Detect which cell encompasses the target text, then output its (x, y) center coordinate. 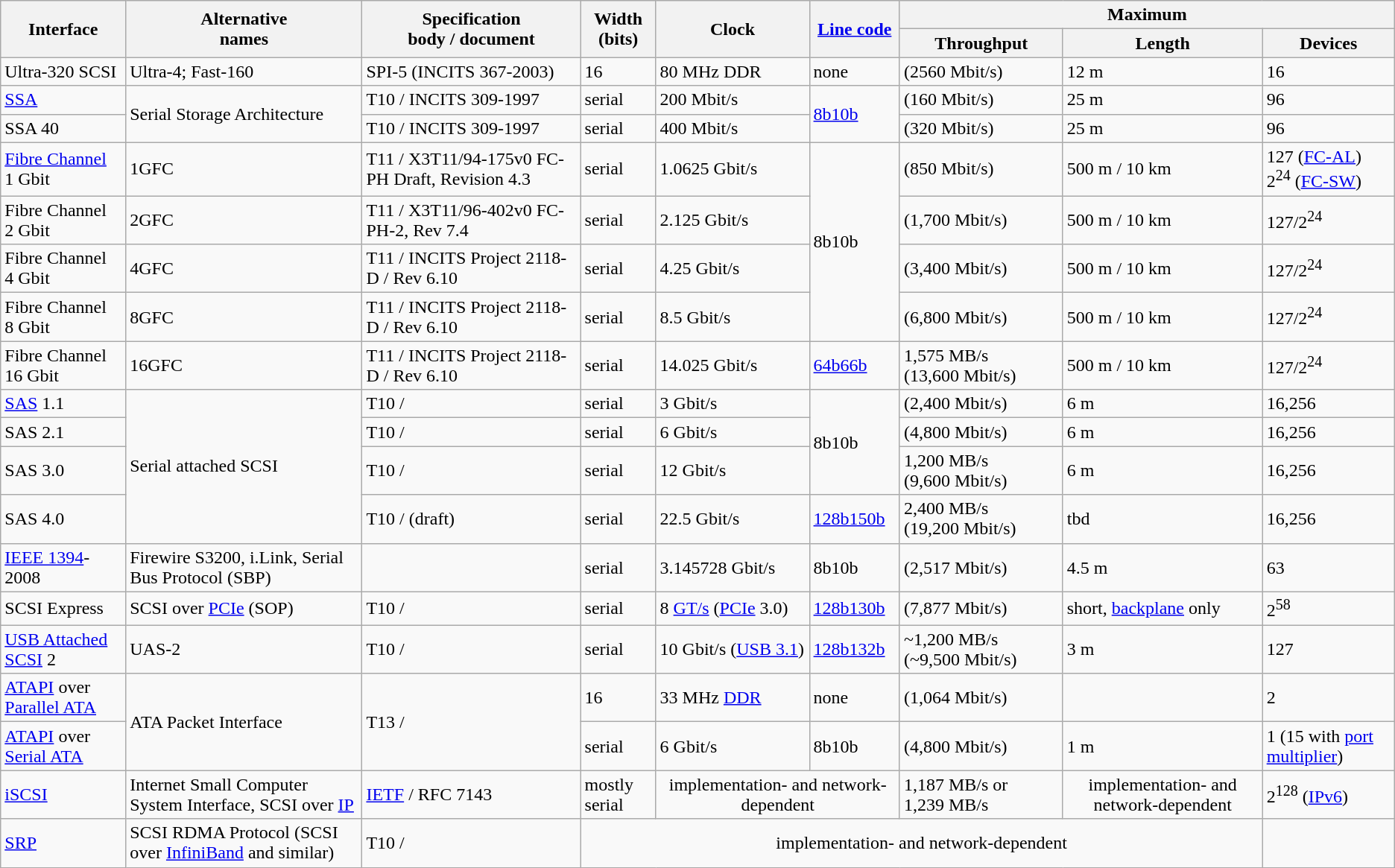
64b66b (854, 365)
258 (1328, 608)
12 Gbit/s (733, 471)
Fibre Channel 16 Gbit (63, 365)
ATAPI over Parallel ATA (63, 697)
ATAPI over Serial ATA (63, 747)
Throughput (981, 43)
IETF / RFC 7143 (471, 794)
SAS 4.0 (63, 519)
10 Gbit/s (USB 3.1) (733, 650)
SSA 40 (63, 128)
2,400 MB/s (19,200 Mbit/s) (981, 519)
Fibre Channel 8 Gbit (63, 317)
4.25 Gbit/s (733, 268)
Ultra-4; Fast-160 (244, 72)
3.145728 Gbit/s (733, 568)
Width(bits) (619, 29)
SAS 2.1 (63, 432)
Ultra-320 SCSI (63, 72)
1,575 MB/s (13,600 Mbit/s) (981, 365)
127 (FC-AL)224 (FC-SW) (1328, 169)
Length (1162, 43)
Devices (1328, 43)
UAS-2 (244, 650)
(2,400 Mbit/s) (981, 404)
Alternativenames (244, 29)
22.5 Gbit/s (733, 519)
~1,200 MB/s (~9,500 Mbit/s) (981, 650)
ATA Packet Interface (244, 722)
3 m (1162, 650)
(3,400 Mbit/s) (981, 268)
1,187 MB/s or 1,239 MB/s (981, 794)
SCSI Express (63, 608)
Fibre Channel 1 Gbit (63, 169)
T13 / (471, 722)
128b150b (854, 519)
12 m (1162, 72)
1.0625 Gbit/s (733, 169)
128b132b (854, 650)
2 (1328, 697)
(2560 Mbit/s) (981, 72)
127 (1328, 650)
iSCSI (63, 794)
(320 Mbit/s) (981, 128)
4.5 m (1162, 568)
(6,800 Mbit/s) (981, 317)
Specificationbody / document (471, 29)
Serial Storage Architecture (244, 114)
SCSI RDMA Protocol (SCSI over InfiniBand and similar) (244, 843)
SAS 3.0 (63, 471)
IEEE 1394-2008 (63, 568)
T10 / (draft) (471, 519)
(850 Mbit/s) (981, 169)
(160 Mbit/s) (981, 100)
Maximum (1147, 15)
Interface (63, 29)
3 Gbit/s (733, 404)
4GFC (244, 268)
14.025 Gbit/s (733, 365)
8GFC (244, 317)
Serial attached SCSI (244, 466)
SAS 1.1 (63, 404)
1 (15 with port multiplier) (1328, 747)
SSA (63, 100)
USB Attached SCSI 2 (63, 650)
33 MHz DDR (733, 697)
(7,877 Mbit/s) (981, 608)
SCSI over PCIe (SOP) (244, 608)
Internet Small Computer System Interface, SCSI over IP (244, 794)
SPI-5 (INCITS 367-2003) (471, 72)
(2,517 Mbit/s) (981, 568)
Firewire S3200, i.Link, Serial Bus Protocol (SBP) (244, 568)
400 Mbit/s (733, 128)
short, backplane only (1162, 608)
mostly serial (619, 794)
Line code (854, 29)
63 (1328, 568)
128b130b (854, 608)
1GFC (244, 169)
1,200 MB/s (9,600 Mbit/s) (981, 471)
(1,064 Mbit/s) (981, 697)
T11 / X3T11/94-175v0 FC-PH Draft, Revision 4.3 (471, 169)
2128 (IPv6) (1328, 794)
(1,700 Mbit/s) (981, 221)
SRP (63, 843)
Clock (733, 29)
1 m (1162, 747)
Fibre Channel 4 Gbit (63, 268)
2GFC (244, 221)
80 MHz DDR (733, 72)
Fibre Channel 2 Gbit (63, 221)
8 GT/s (PCIe 3.0) (733, 608)
16GFC (244, 365)
200 Mbit/s (733, 100)
T11 / X3T11/96-402v0 FC-PH-2, Rev 7.4 (471, 221)
tbd (1162, 519)
8.5 Gbit/s (733, 317)
2.125 Gbit/s (733, 221)
